Search for the cell housing the specified text and yield its [X, Y] center coordinate. 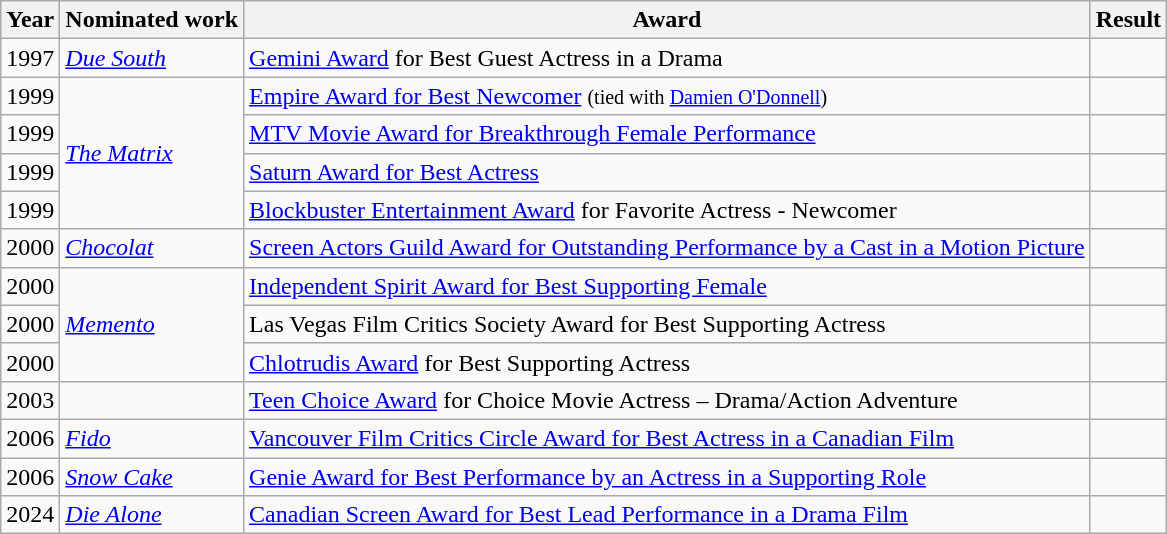
Gemini Award for Best Guest Actress in a Drama [668, 58]
1997 [30, 58]
The Matrix [152, 153]
Empire Award for Best Newcomer (tied with Damien O'Donnell) [668, 96]
Teen Choice Award for Choice Movie Actress – Drama/Action Adventure [668, 400]
Memento [152, 324]
Screen Actors Guild Award for Outstanding Performance by a Cast in a Motion Picture [668, 248]
Canadian Screen Award for Best Lead Performance in a Drama Film [668, 515]
Blockbuster Entertainment Award for Favorite Actress - Newcomer [668, 210]
Nominated work [152, 20]
Award [668, 20]
Year [30, 20]
2024 [30, 515]
2003 [30, 400]
Independent Spirit Award for Best Supporting Female [668, 286]
Result [1128, 20]
Saturn Award for Best Actress [668, 172]
Chlotrudis Award for Best Supporting Actress [668, 362]
Las Vegas Film Critics Society Award for Best Supporting Actress [668, 324]
Die Alone [152, 515]
Vancouver Film Critics Circle Award for Best Actress in a Canadian Film [668, 438]
Chocolat [152, 248]
Due South [152, 58]
Snow Cake [152, 477]
MTV Movie Award for Breakthrough Female Performance [668, 134]
Fido [152, 438]
Genie Award for Best Performance by an Actress in a Supporting Role [668, 477]
